Capture the cell that displays the provided text and extract its [X, Y] central coordinate. 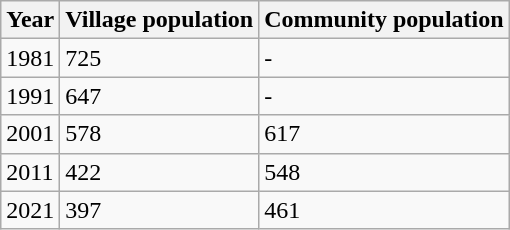
548 [384, 172]
1991 [30, 96]
617 [384, 134]
Year [30, 20]
1981 [30, 58]
2001 [30, 134]
2021 [30, 210]
461 [384, 210]
422 [160, 172]
397 [160, 210]
2011 [30, 172]
647 [160, 96]
Village population [160, 20]
578 [160, 134]
725 [160, 58]
Community population [384, 20]
